Identify which cell holds the provided text, then report its (x, y) central coordinate. 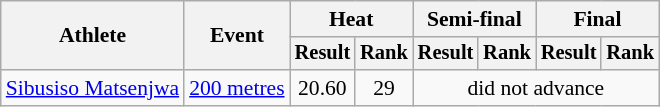
Final (598, 19)
Athlete (92, 36)
Event (236, 36)
did not advance (536, 88)
Sibusiso Matsenjwa (92, 88)
29 (384, 88)
200 metres (236, 88)
Semi-final (474, 19)
20.60 (323, 88)
Heat (352, 19)
